For the text-containing cell, return its midpoint in [X, Y] coordinate format. 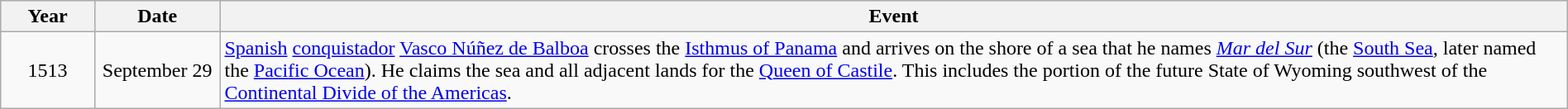
1513 [48, 70]
Year [48, 17]
Event [893, 17]
Date [157, 17]
September 29 [157, 70]
